Extract the [X, Y] coordinate from the center of the cell holding the provided text.  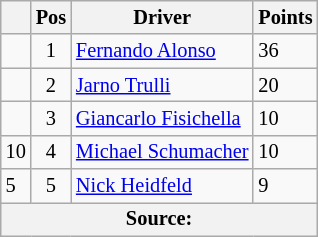
Giancarlo Fisichella [162, 118]
4 [51, 152]
3 [51, 118]
1 [51, 51]
Nick Heidfeld [162, 186]
Fernando Alonso [162, 51]
20 [285, 85]
9 [285, 186]
Jarno Trulli [162, 85]
Driver [162, 17]
Points [285, 17]
Michael Schumacher [162, 152]
36 [285, 51]
Source: [160, 219]
2 [51, 85]
Pos [51, 17]
